Pinpoint the cell where the given text exists, returning its [X, Y] midpoint coordinate. 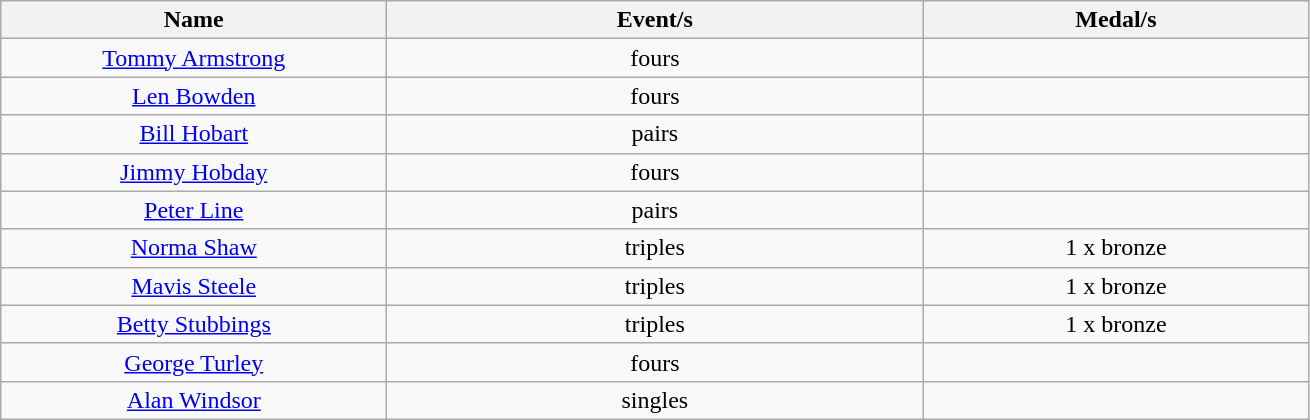
Medal/s [1116, 20]
Jimmy Hobday [194, 172]
Alan Windsor [194, 400]
Tommy Armstrong [194, 58]
Len Bowden [194, 96]
singles [655, 400]
Name [194, 20]
Event/s [655, 20]
Mavis Steele [194, 286]
Peter Line [194, 210]
Norma Shaw [194, 248]
Betty Stubbings [194, 324]
Bill Hobart [194, 134]
George Turley [194, 362]
